Capture the cell that displays the provided text and extract its (X, Y) central coordinate. 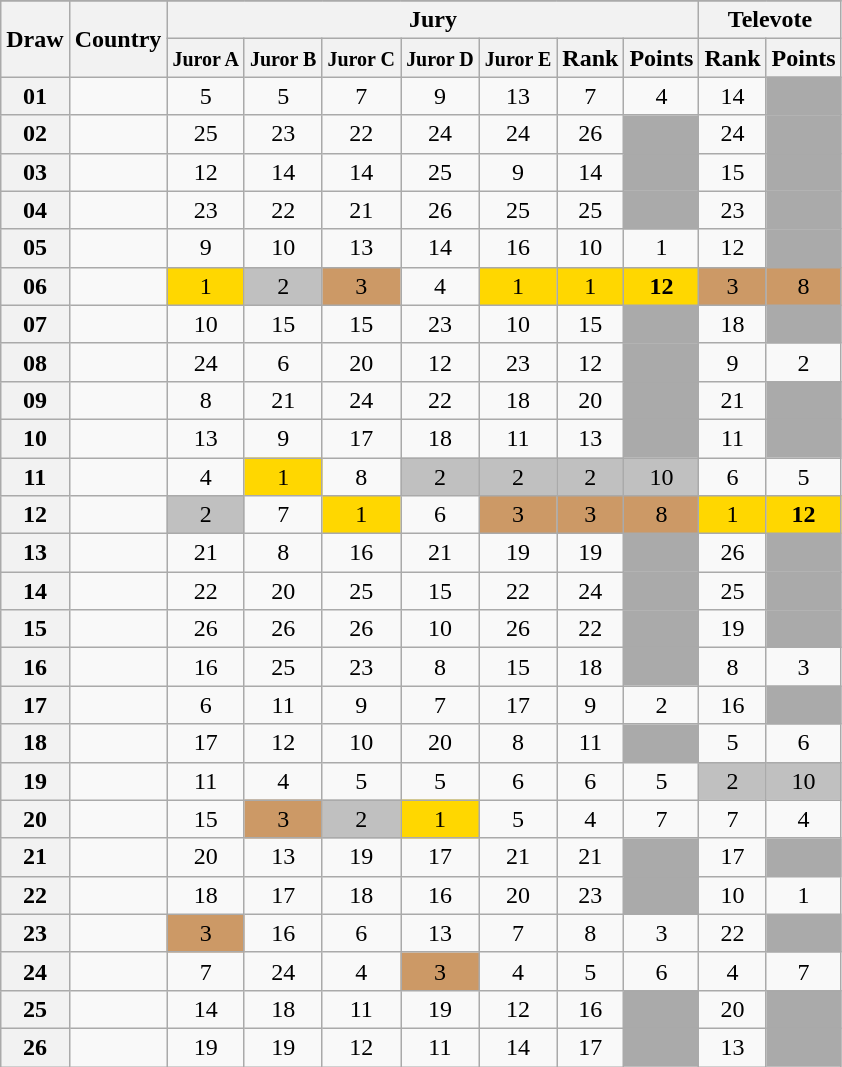
05 (35, 248)
Juror A (206, 58)
09 (35, 400)
Jury (433, 20)
01 (35, 96)
Juror E (518, 58)
Juror C (362, 58)
07 (35, 324)
03 (35, 172)
Country (118, 39)
Juror B (283, 58)
Draw (35, 39)
08 (35, 362)
06 (35, 286)
02 (35, 134)
Televote (770, 20)
04 (35, 210)
Juror D (440, 58)
